Scan for the cell matching the given text and deliver its [X, Y] coordinate at center. 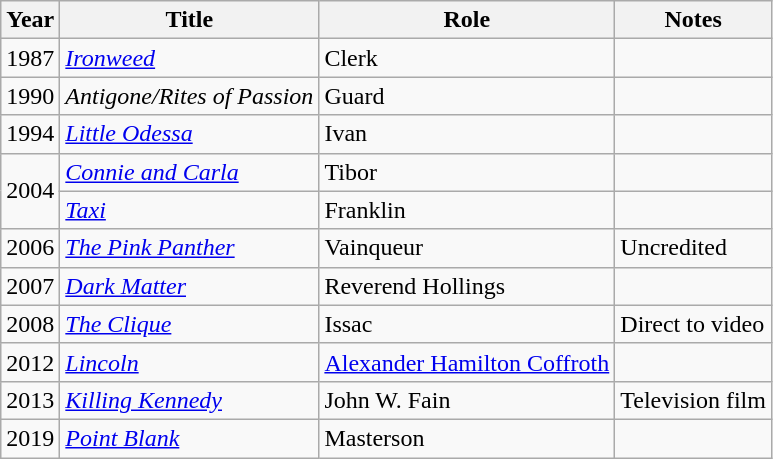
Antigone/Rites of Passion [190, 96]
Issac [467, 324]
Clerk [467, 58]
Uncredited [694, 248]
Reverend Hollings [467, 286]
Guard [467, 96]
Direct to video [694, 324]
Notes [694, 20]
2007 [30, 286]
Year [30, 20]
Alexander Hamilton Coffroth [467, 362]
2006 [30, 248]
2013 [30, 400]
Little Odessa [190, 134]
1990 [30, 96]
The Pink Panther [190, 248]
Role [467, 20]
Vainqueur [467, 248]
Killing Kennedy [190, 400]
Television film [694, 400]
2004 [30, 191]
Ivan [467, 134]
Ironweed [190, 58]
2008 [30, 324]
Tibor [467, 172]
Taxi [190, 210]
2019 [30, 438]
The Clique [190, 324]
Franklin [467, 210]
Title [190, 20]
1987 [30, 58]
Point Blank [190, 438]
Dark Matter [190, 286]
Connie and Carla [190, 172]
2012 [30, 362]
Lincoln [190, 362]
1994 [30, 134]
John W. Fain [467, 400]
Masterson [467, 438]
